Determine the [x, y] coordinate at the center of the cell enclosing the given text.  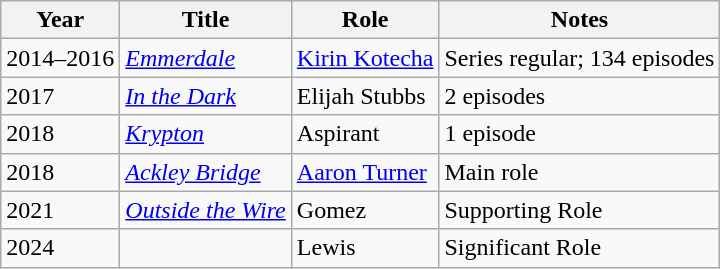
Outside the Wire [206, 210]
2021 [60, 210]
Main role [580, 172]
1 episode [580, 134]
Gomez [365, 210]
In the Dark [206, 96]
Lewis [365, 248]
Ackley Bridge [206, 172]
Year [60, 20]
Kirin Kotecha [365, 58]
Series regular; 134 episodes [580, 58]
Significant Role [580, 248]
Emmerdale [206, 58]
2 episodes [580, 96]
Elijah Stubbs [365, 96]
Role [365, 20]
2024 [60, 248]
Aaron Turner [365, 172]
Aspirant [365, 134]
2017 [60, 96]
Supporting Role [580, 210]
Title [206, 20]
2014–2016 [60, 58]
Krypton [206, 134]
Notes [580, 20]
